Locate the cell with the specified text and output its [x, y] center coordinate. 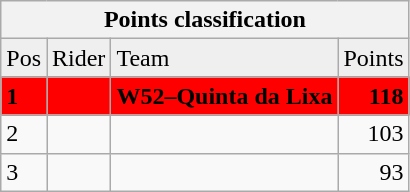
Rider [78, 58]
2 [24, 134]
Pos [24, 58]
103 [374, 134]
Points classification [205, 20]
3 [24, 172]
Team [224, 58]
W52–Quinta da Lixa [224, 96]
93 [374, 172]
118 [374, 96]
Points [374, 58]
1 [24, 96]
